Extract the [X, Y] coordinate from the center of the cell holding the provided text.  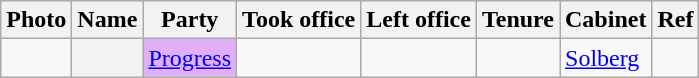
Party [190, 20]
Tenure [518, 20]
Solberg [606, 58]
Took office [299, 20]
Cabinet [606, 20]
Ref [676, 20]
Photo [36, 20]
Name [108, 20]
Left office [419, 20]
Progress [190, 58]
